Pinpoint the cell where the given text exists, returning its [x, y] midpoint coordinate. 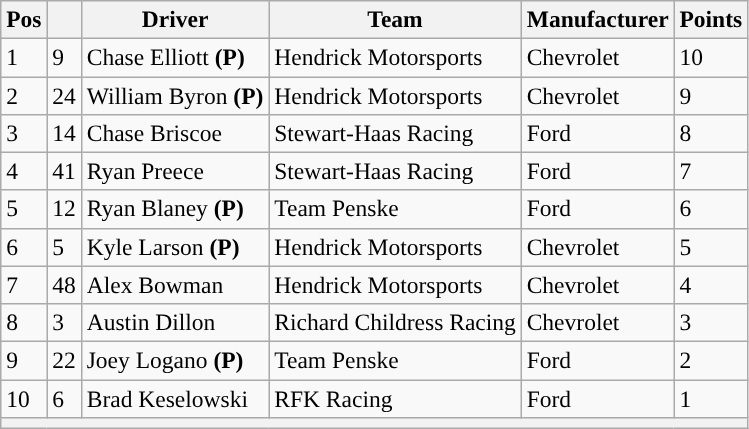
Austin Dillon [175, 322]
RFK Racing [395, 398]
Driver [175, 19]
Team [395, 19]
Manufacturer [598, 19]
Brad Keselowski [175, 398]
14 [64, 133]
12 [64, 209]
Chase Briscoe [175, 133]
48 [64, 285]
Joey Logano (P) [175, 360]
Ryan Preece [175, 171]
Ryan Blaney (P) [175, 209]
22 [64, 360]
Richard Childress Racing [395, 322]
Chase Elliott (P) [175, 57]
Kyle Larson (P) [175, 247]
24 [64, 95]
Pos [24, 19]
41 [64, 171]
Alex Bowman [175, 285]
Points [711, 19]
William Byron (P) [175, 95]
